Detect which cell encompasses the target text, then output its [X, Y] center coordinate. 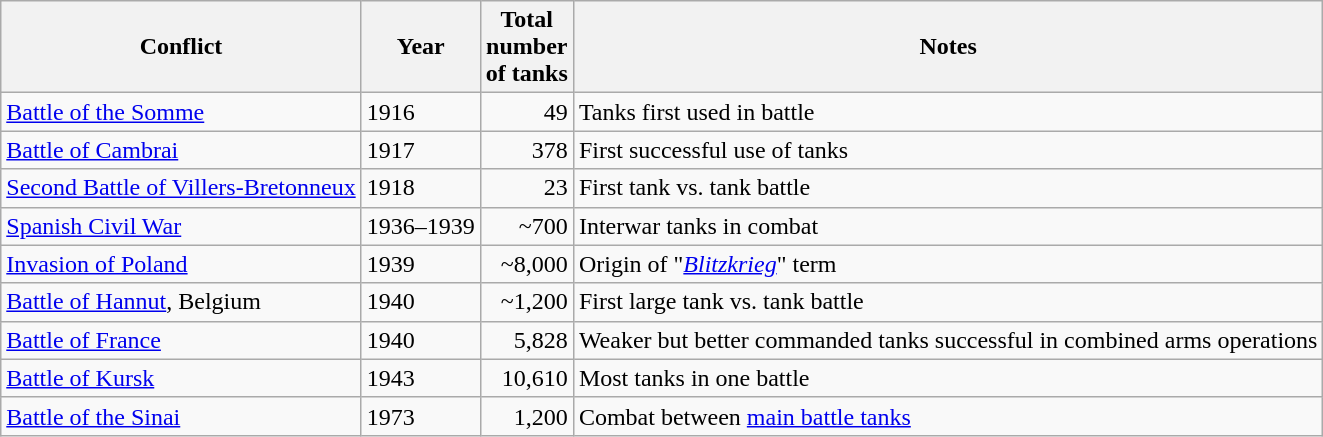
First large tank vs. tank battle [948, 302]
23 [526, 188]
Combat between main battle tanks [948, 416]
~1,200 [526, 302]
10,610 [526, 378]
Weaker but better commanded tanks successful in combined arms operations [948, 340]
Battle of France [181, 340]
Year [420, 47]
Invasion of Poland [181, 264]
1917 [420, 150]
1936–1939 [420, 226]
1918 [420, 188]
1973 [420, 416]
Conflict [181, 47]
5,828 [526, 340]
Battle of Hannut, Belgium [181, 302]
Totalnumberof tanks [526, 47]
1939 [420, 264]
Battle of Kursk [181, 378]
Most tanks in one battle [948, 378]
1916 [420, 112]
49 [526, 112]
~700 [526, 226]
First tank vs. tank battle [948, 188]
Battle of Cambrai [181, 150]
Notes [948, 47]
Tanks first used in battle [948, 112]
Spanish Civil War [181, 226]
378 [526, 150]
First successful use of tanks [948, 150]
Origin of "Blitzkrieg" term [948, 264]
Second Battle of Villers-Bretonneux [181, 188]
Battle of the Somme [181, 112]
Interwar tanks in combat [948, 226]
1943 [420, 378]
1,200 [526, 416]
Battle of the Sinai [181, 416]
~8,000 [526, 264]
